For the text-containing cell, return its midpoint in (x, y) coordinate format. 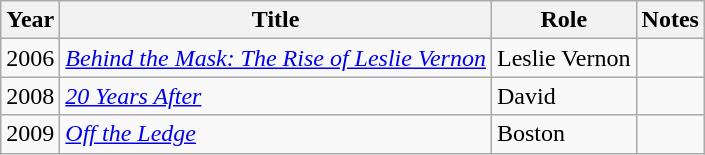
2009 (30, 134)
Off the Ledge (276, 134)
2008 (30, 96)
David (564, 96)
Notes (670, 20)
Role (564, 20)
Leslie Vernon (564, 58)
Behind the Mask: The Rise of Leslie Vernon (276, 58)
Title (276, 20)
Boston (564, 134)
20 Years After (276, 96)
Year (30, 20)
2006 (30, 58)
